Determine the (X, Y) coordinate at the center of the cell enclosing the given text.  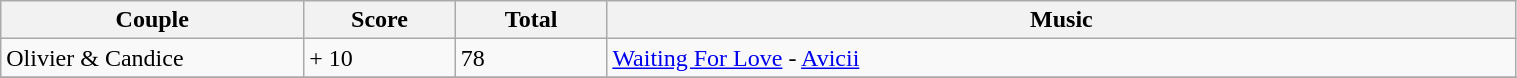
Score (380, 20)
+ 10 (380, 58)
Waiting For Love - Avicii (1062, 58)
Olivier & Candice (152, 58)
Couple (152, 20)
Music (1062, 20)
Total (531, 20)
78 (531, 58)
